Scan for the cell matching the given text and deliver its (x, y) coordinate at center. 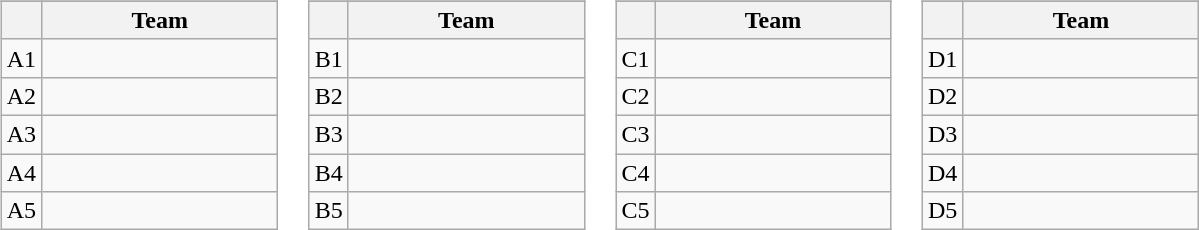
D3 (942, 134)
B1 (328, 58)
C4 (636, 173)
B5 (328, 211)
D1 (942, 58)
C1 (636, 58)
B4 (328, 173)
C2 (636, 96)
D5 (942, 211)
B2 (328, 96)
B3 (328, 134)
D2 (942, 96)
A2 (21, 96)
C5 (636, 211)
C3 (636, 134)
A3 (21, 134)
A4 (21, 173)
A1 (21, 58)
A5 (21, 211)
D4 (942, 173)
